Capture the cell that displays the provided text and extract its [X, Y] central coordinate. 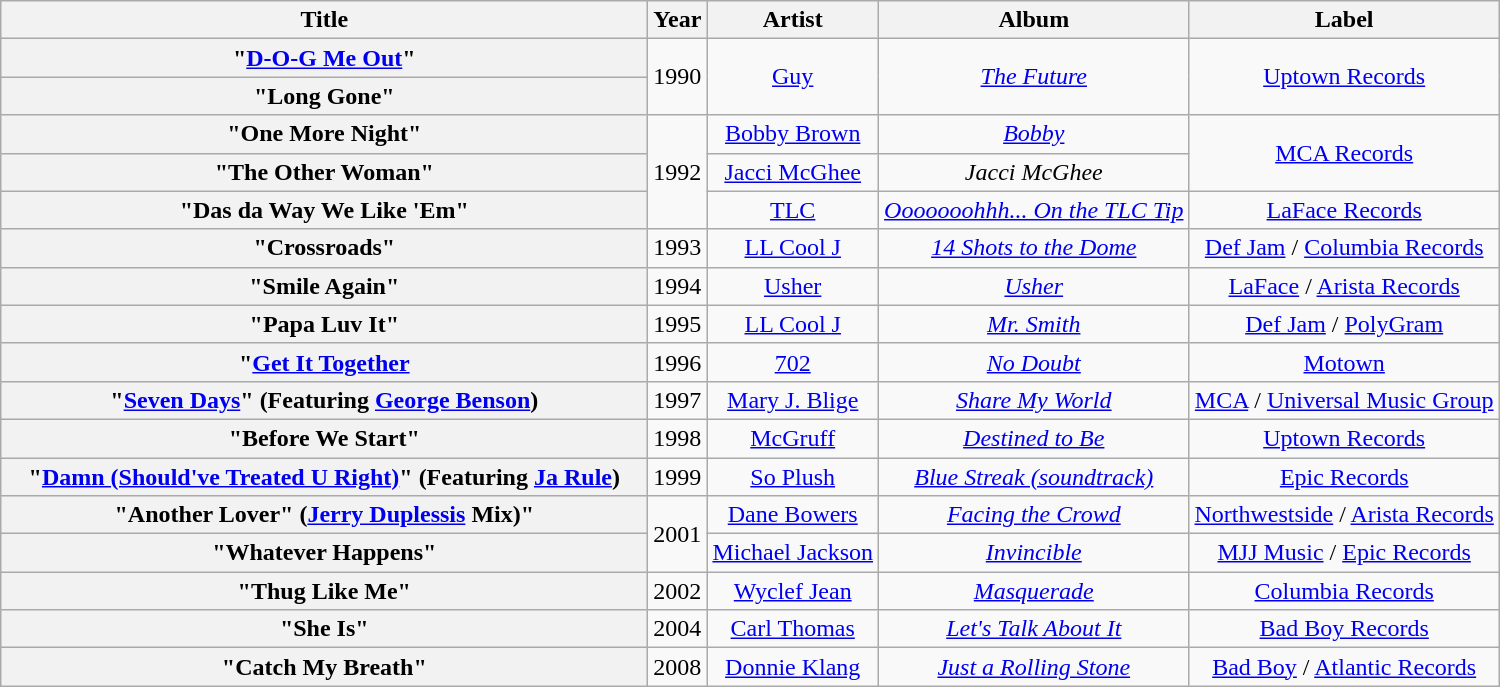
"Thug Like Me" [324, 591]
Def Jam / Columbia Records [1344, 248]
"Papa Luv It" [324, 324]
Invincible [1034, 553]
McGruff [793, 438]
So Plush [793, 477]
Bad Boy / Atlantic Records [1344, 667]
"She Is" [324, 629]
Dane Bowers [793, 515]
"Long Gone" [324, 96]
No Doubt [1034, 362]
MJJ Music / Epic Records [1344, 553]
1993 [678, 248]
"Das da Way We Like 'Em" [324, 210]
14 Shots to the Dome [1034, 248]
MCA Records [1344, 153]
Title [324, 20]
1997 [678, 400]
Motown [1344, 362]
Columbia Records [1344, 591]
"Before We Start" [324, 438]
1995 [678, 324]
"Damn (Should've Treated U Right)" (Featuring Ja Rule) [324, 477]
Year [678, 20]
The Future [1034, 77]
1996 [678, 362]
Guy [793, 77]
TLC [793, 210]
2002 [678, 591]
Bobby Brown [793, 134]
Wyclef Jean [793, 591]
"Crossroads" [324, 248]
Let's Talk About It [1034, 629]
Mr. Smith [1034, 324]
Epic Records [1344, 477]
Label [1344, 20]
Mary J. Blige [793, 400]
Masquerade [1034, 591]
1999 [678, 477]
1992 [678, 172]
Bad Boy Records [1344, 629]
Share My World [1034, 400]
Artist [793, 20]
Ooooooohhh... On the TLC Tip [1034, 210]
"One More Night" [324, 134]
Facing the Crowd [1034, 515]
"Another Lover" (Jerry Duplessis Mix)" [324, 515]
Album [1034, 20]
"Seven Days" (Featuring George Benson) [324, 400]
2008 [678, 667]
"Catch My Breath" [324, 667]
MCA / Universal Music Group [1344, 400]
"Smile Again" [324, 286]
2001 [678, 534]
"The Other Woman" [324, 172]
1998 [678, 438]
Def Jam / PolyGram [1344, 324]
Northwestside / Arista Records [1344, 515]
Carl Thomas [793, 629]
Destined to Be [1034, 438]
Michael Jackson [793, 553]
LaFace / Arista Records [1344, 286]
Donnie Klang [793, 667]
LaFace Records [1344, 210]
1990 [678, 77]
"Get It Together [324, 362]
Bobby [1034, 134]
2004 [678, 629]
1994 [678, 286]
702 [793, 362]
Just a Rolling Stone [1034, 667]
"Whatever Happens" [324, 553]
Blue Streak (soundtrack) [1034, 477]
"D-O-G Me Out" [324, 58]
